Output the [x, y] coordinate of the center of the cell containing the given text.  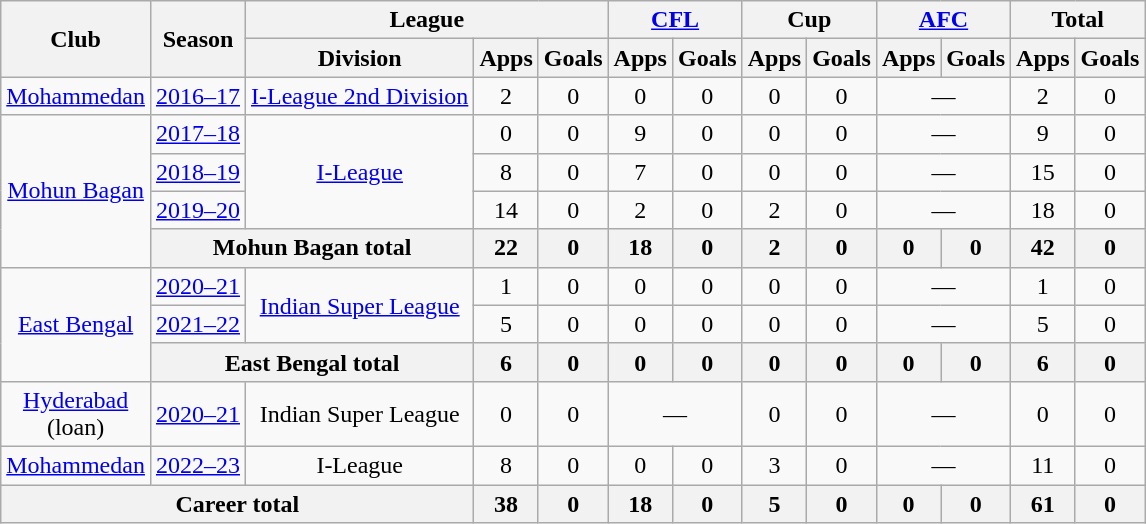
2019–20 [198, 210]
11 [1043, 465]
Hyderabad (loan) [76, 414]
42 [1043, 248]
7 [640, 172]
East Bengal total [312, 362]
Mohun Bagan total [312, 248]
2021–22 [198, 324]
Mohun Bagan [76, 191]
Career total [238, 503]
Club [76, 39]
Cup [809, 20]
14 [506, 210]
League [428, 20]
Season [198, 39]
2016–17 [198, 96]
2017–18 [198, 134]
Division [360, 58]
CFL [675, 20]
15 [1043, 172]
I-League 2nd Division [360, 96]
2018–19 [198, 172]
Total [1078, 20]
2022–23 [198, 465]
3 [774, 465]
AFC [943, 20]
38 [506, 503]
East Bengal [76, 324]
61 [1043, 503]
22 [506, 248]
